Locate the cell with the specified text and output its [X, Y] center coordinate. 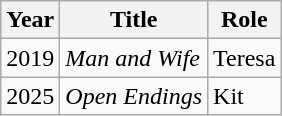
2025 [30, 96]
Teresa [244, 58]
Man and Wife [134, 58]
Title [134, 20]
Open Endings [134, 96]
2019 [30, 58]
Year [30, 20]
Kit [244, 96]
Role [244, 20]
